Determine the [X, Y] coordinate at the center of the cell enclosing the given text.  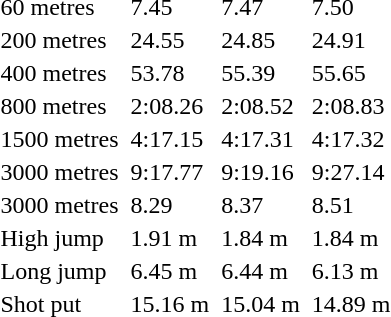
24.55 [170, 40]
6.44 m [261, 271]
53.78 [170, 73]
9:19.16 [261, 172]
8.37 [261, 205]
1.91 m [170, 238]
2:08.52 [261, 106]
1.84 m [261, 238]
8.29 [170, 205]
4:17.15 [170, 139]
4:17.31 [261, 139]
6.45 m [170, 271]
2:08.26 [170, 106]
9:17.77 [170, 172]
24.85 [261, 40]
55.39 [261, 73]
